Capture the cell that displays the provided text and extract its (X, Y) central coordinate. 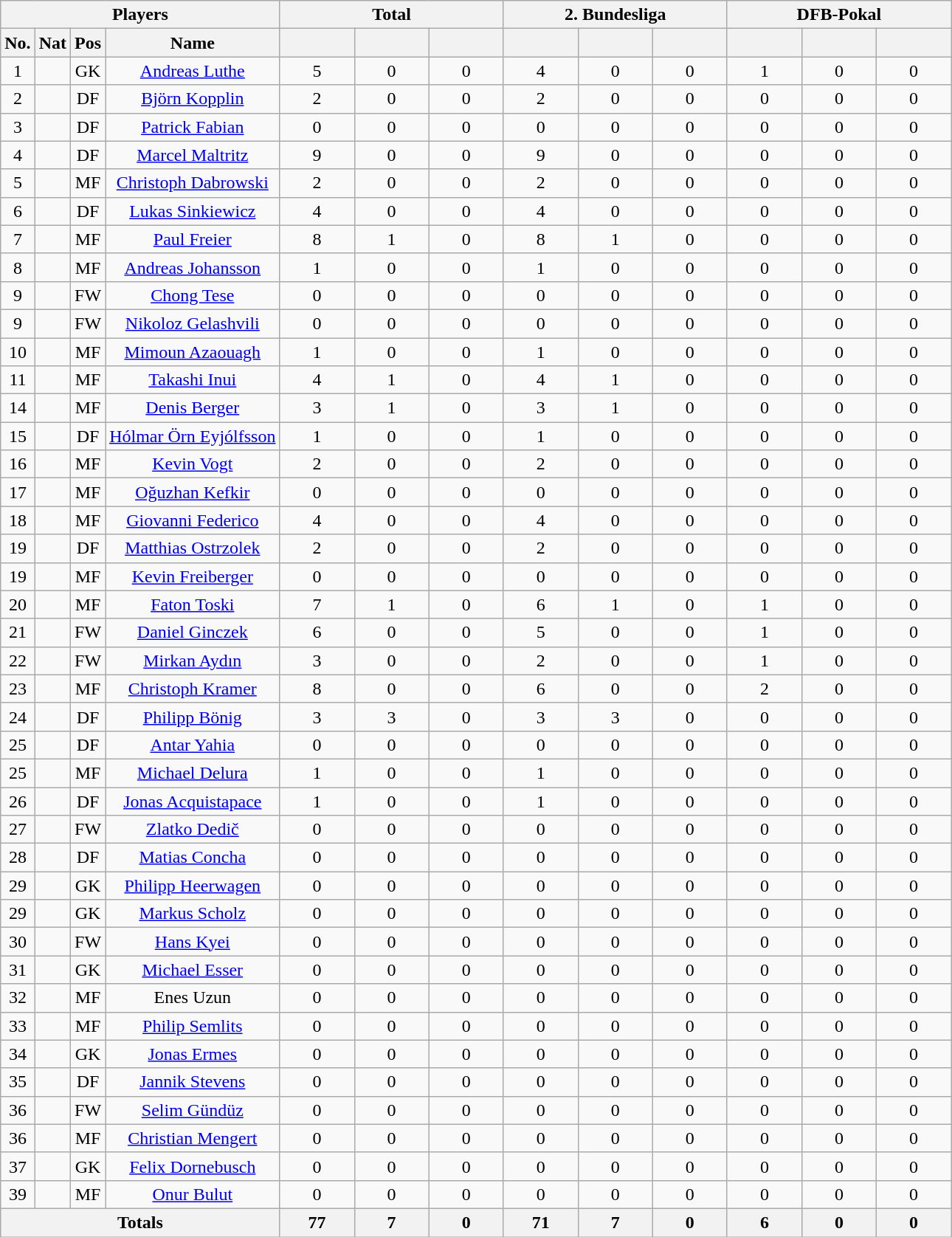
20 (18, 604)
Christian Mengert (193, 1138)
28 (18, 858)
Hólmar Örn Eyjólfsson (193, 436)
23 (18, 689)
Oğuzhan Kefkir (193, 492)
71 (540, 1222)
24 (18, 717)
Andreas Luthe (193, 71)
DFB-Pokal (838, 15)
77 (317, 1222)
Zlatko Dedič (193, 830)
11 (18, 380)
Total (391, 15)
Björn Kopplin (193, 99)
Jonas Ermes (193, 1054)
16 (18, 464)
Totals (140, 1222)
Onur Bulut (193, 1194)
Philipp Bönig (193, 717)
Hans Kyei (193, 942)
Matthias Ostrzolek (193, 548)
10 (18, 352)
2. Bundesliga (615, 15)
Kevin Freiberger (193, 576)
Christoph Kramer (193, 689)
Philip Semlits (193, 1026)
37 (18, 1166)
Christoph Dabrowski (193, 183)
Kevin Vogt (193, 464)
Felix Dornebusch (193, 1166)
Faton Toski (193, 604)
14 (18, 408)
Mimoun Azaouagh (193, 352)
Mirkan Aydın (193, 661)
Michael Delura (193, 773)
Patrick Fabian (193, 127)
Selim Gündüz (193, 1110)
Andreas Johansson (193, 267)
21 (18, 633)
22 (18, 661)
26 (18, 801)
Takashi Inui (193, 380)
Enes Uzun (193, 998)
Daniel Ginczek (193, 633)
39 (18, 1194)
33 (18, 1026)
No. (18, 43)
Players (140, 15)
Philipp Heerwagen (193, 886)
Denis Berger (193, 408)
Paul Freier (193, 239)
30 (18, 942)
Chong Tese (193, 295)
Jonas Acquistapace (193, 801)
31 (18, 970)
34 (18, 1054)
Markus Scholz (193, 914)
Marcel Maltritz (193, 155)
27 (18, 830)
32 (18, 998)
Nikoloz Gelashvili (193, 323)
Michael Esser (193, 970)
Lukas Sinkiewicz (193, 211)
Name (193, 43)
Antar Yahia (193, 745)
35 (18, 1082)
15 (18, 436)
18 (18, 520)
Nat (52, 43)
Pos (89, 43)
17 (18, 492)
Jannik Stevens (193, 1082)
Matias Concha (193, 858)
Giovanni Federico (193, 520)
